Return (x, y) of the center of cell containing provided text 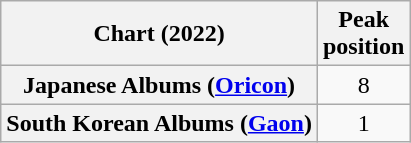
1 (363, 123)
South Korean Albums (Gaon) (160, 123)
Japanese Albums (Oricon) (160, 85)
Chart (2022) (160, 34)
Peakposition (363, 34)
8 (363, 85)
